Locate the cell with the specified text and output its (x, y) center coordinate. 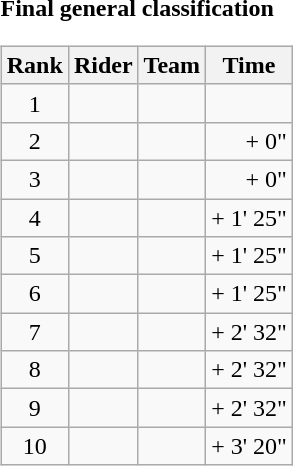
9 (34, 408)
2 (34, 141)
4 (34, 217)
6 (34, 294)
1 (34, 103)
8 (34, 370)
3 (34, 179)
+ 3' 20" (250, 446)
Rank (34, 65)
Team (172, 65)
5 (34, 256)
7 (34, 332)
10 (34, 446)
Rider (103, 65)
Time (250, 65)
